Identify which cell holds the provided text, then report its (X, Y) central coordinate. 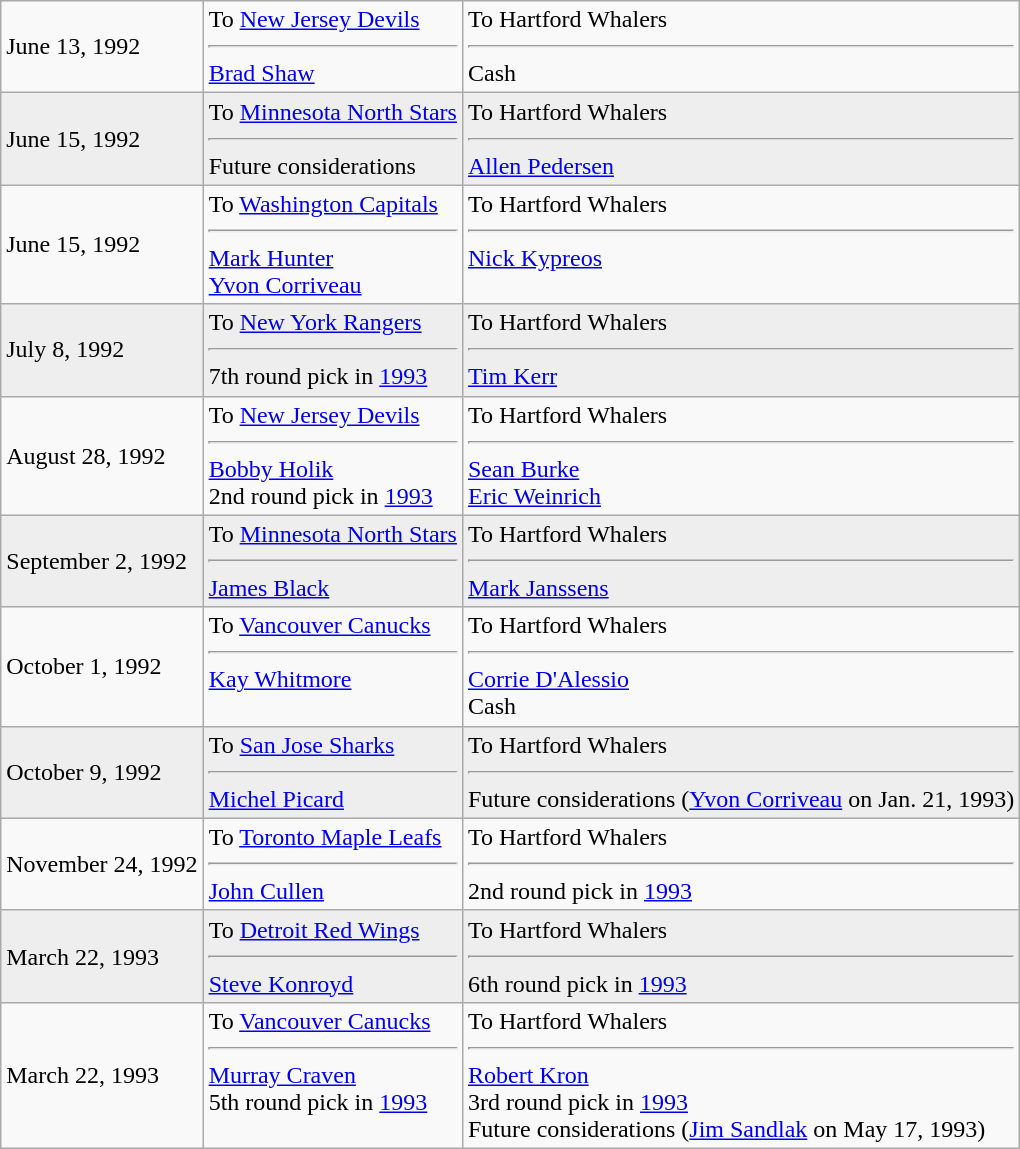
August 28, 1992 (102, 456)
To Hartford WhalersNick Kypreos (740, 244)
November 24, 1992 (102, 864)
To New Jersey DevilsBobby Holik 2nd round pick in 1993 (332, 456)
October 1, 1992 (102, 666)
June 13, 1992 (102, 47)
To Hartford Whalers2nd round pick in 1993 (740, 864)
To Toronto Maple LeafsJohn Cullen (332, 864)
To Hartford WhalersAllen Pedersen (740, 139)
To Hartford Whalers6th round pick in 1993 (740, 956)
October 9, 1992 (102, 772)
To Hartford WhalersMark Janssens (740, 561)
July 8, 1992 (102, 350)
To Hartford WhalersRobert Kron 3rd round pick in 1993 Future considerations (Jim Sandlak on May 17, 1993) (740, 1075)
To Hartford WhalersCash (740, 47)
To Washington CapitalsMark Hunter Yvon Corriveau (332, 244)
To Vancouver CanucksMurray Craven 5th round pick in 1993 (332, 1075)
To New Jersey DevilsBrad Shaw (332, 47)
To Hartford WhalersFuture considerations (Yvon Corriveau on Jan. 21, 1993) (740, 772)
September 2, 1992 (102, 561)
To San Jose SharksMichel Picard (332, 772)
To Hartford WhalersSean Burke Eric Weinrich (740, 456)
To Hartford WhalersTim Kerr (740, 350)
To Hartford WhalersCorrie D'Alessio Cash (740, 666)
To Minnesota North StarsFuture considerations (332, 139)
To Detroit Red WingsSteve Konroyd (332, 956)
To Vancouver CanucksKay Whitmore (332, 666)
To Minnesota North StarsJames Black (332, 561)
To New York Rangers7th round pick in 1993 (332, 350)
